Find where the given text appears and provide that cell's center as (X, Y) coordinate. 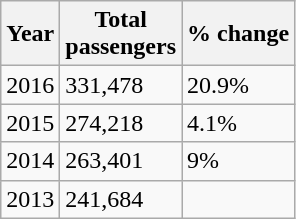
2016 (30, 85)
241,684 (121, 199)
9% (238, 161)
274,218 (121, 123)
2014 (30, 161)
331,478 (121, 85)
2015 (30, 123)
% change (238, 34)
Totalpassengers (121, 34)
20.9% (238, 85)
Year (30, 34)
263,401 (121, 161)
2013 (30, 199)
4.1% (238, 123)
